For the text-containing cell, return its midpoint in (x, y) coordinate format. 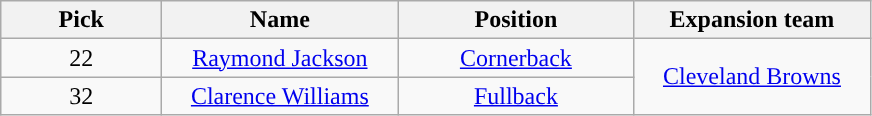
Name (280, 20)
Fullback (516, 96)
Position (516, 20)
Cleveland Browns (752, 77)
Raymond Jackson (280, 58)
22 (82, 58)
32 (82, 96)
Pick (82, 20)
Cornerback (516, 58)
Expansion team (752, 20)
Clarence Williams (280, 96)
